Return [X, Y] of the center of cell containing provided text 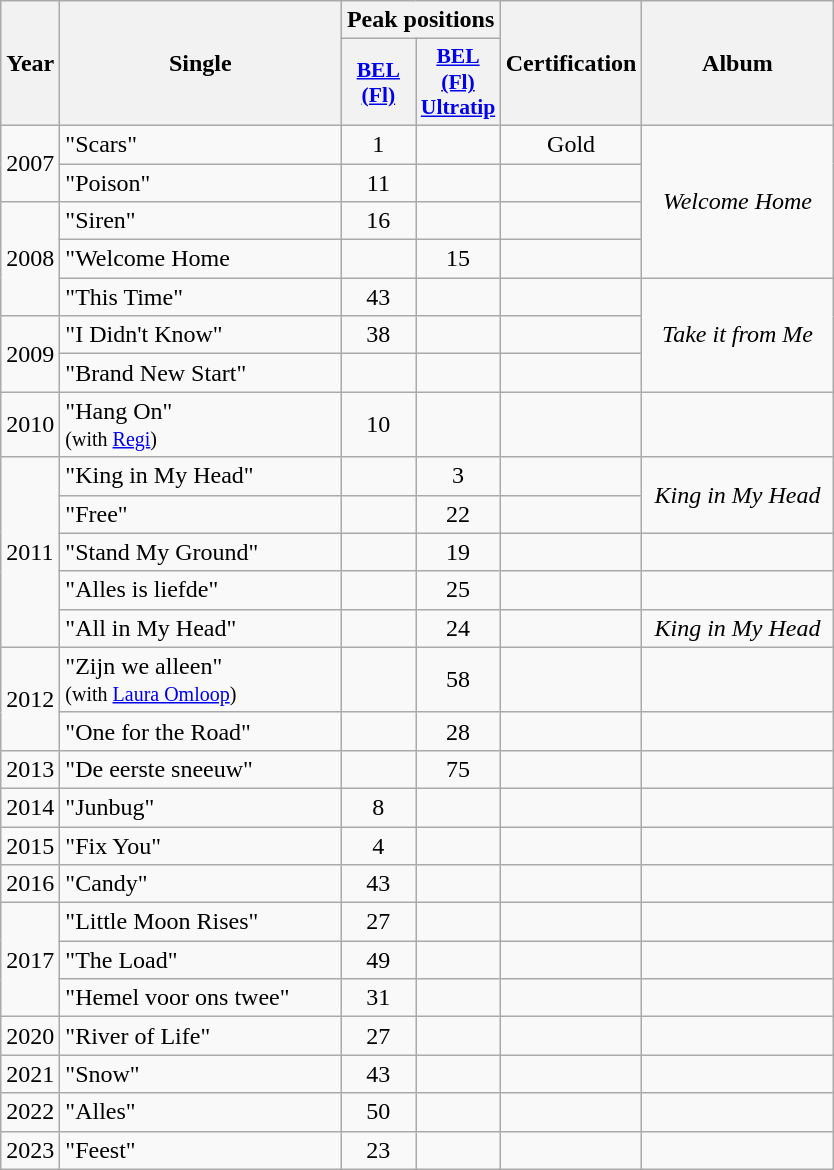
"Zijn we alleen" (with Laura Omloop) [200, 680]
23 [378, 1150]
"One for the Road" [200, 731]
31 [378, 998]
2023 [30, 1150]
"Siren" [200, 221]
"Poison" [200, 183]
Take it from Me [738, 335]
"King in My Head" [200, 476]
15 [458, 259]
2013 [30, 769]
"This Time" [200, 297]
"Alles" [200, 1112]
"All in My Head" [200, 628]
24 [458, 628]
2020 [30, 1036]
Year [30, 64]
"I Didn't Know" [200, 335]
"Fix You" [200, 845]
2009 [30, 354]
"River of Life" [200, 1036]
"Stand My Ground" [200, 552]
2016 [30, 884]
Single [200, 64]
22 [458, 514]
Welcome Home [738, 201]
BEL (Fl)Ultratip [458, 82]
"Junbug" [200, 807]
BEL (Fl) [378, 82]
28 [458, 731]
Peak positions [420, 20]
"Alles is liefde" [200, 590]
Album [738, 64]
38 [378, 335]
"Brand New Start" [200, 373]
2007 [30, 163]
50 [378, 1112]
"Free" [200, 514]
2008 [30, 259]
"Hemel voor ons twee" [200, 998]
2010 [30, 424]
75 [458, 769]
"De eerste sneeuw" [200, 769]
58 [458, 680]
3 [458, 476]
2011 [30, 552]
2012 [30, 698]
2022 [30, 1112]
8 [378, 807]
10 [378, 424]
25 [458, 590]
"Candy" [200, 884]
2021 [30, 1074]
11 [378, 183]
49 [378, 960]
2014 [30, 807]
"Scars" [200, 144]
"Feest" [200, 1150]
"Welcome Home [200, 259]
2017 [30, 960]
"Little Moon Rises" [200, 922]
1 [378, 144]
"The Load" [200, 960]
16 [378, 221]
2015 [30, 845]
Certification [571, 64]
"Snow" [200, 1074]
19 [458, 552]
"Hang On" (with Regi) [200, 424]
4 [378, 845]
Gold [571, 144]
